Detect which cell encompasses the target text, then output its (X, Y) center coordinate. 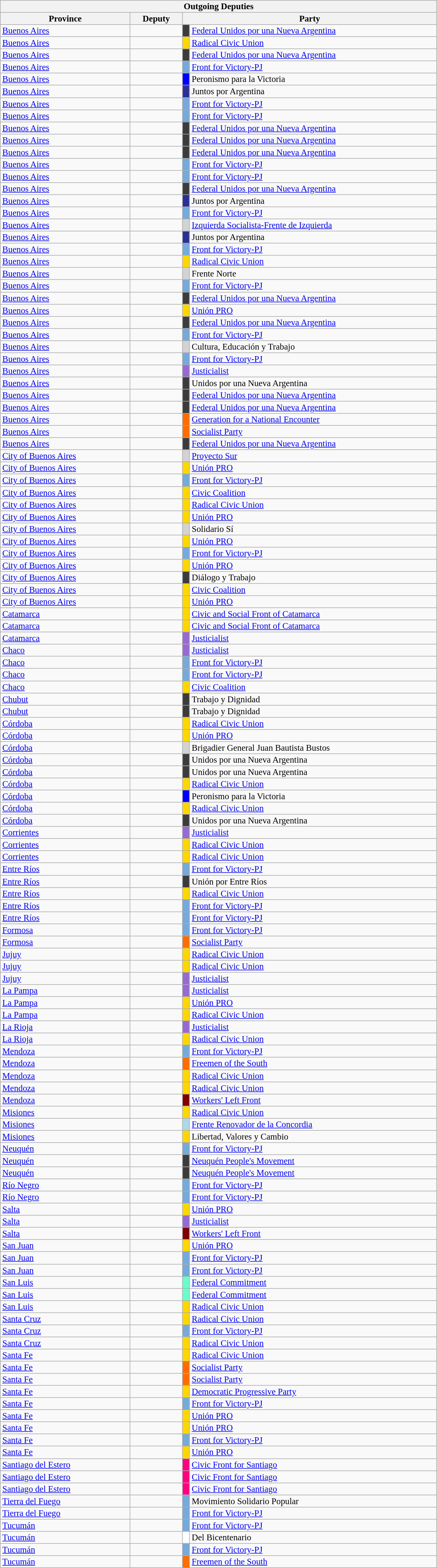
Party (310, 19)
Deputy (156, 19)
Cultura, Educación y Trabajo (313, 347)
Movimiento Solidario Popular (313, 1501)
Frente Renovador de la Concordia (313, 1125)
Izquierda Socialista-Frente de Izquierda (313, 225)
Solidario Sí (313, 529)
Generation for a National Encounter (313, 420)
Proyecto Sur (313, 456)
Libertad, Valores y Cambio (313, 1136)
Diálogo y Trabajo (313, 578)
Frente Norte (313, 274)
Del Bicentenario (313, 1538)
Unión por Entre Ríos (313, 881)
Outgoing Deputies (219, 7)
Brigadier General Juan Bautista Bustos (313, 748)
Democratic Progressive Party (313, 1392)
Province (65, 19)
